Search for the cell housing the specified text and yield its [x, y] center coordinate. 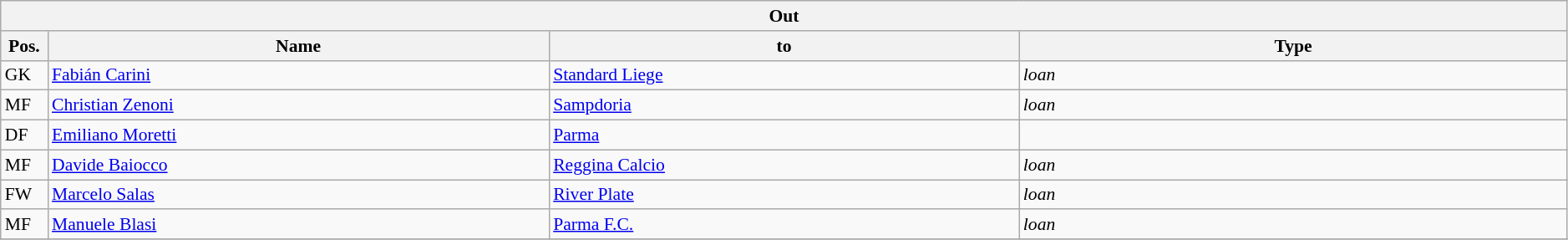
Pos. [24, 46]
Reggina Calcio [784, 165]
GK [24, 75]
Type [1293, 46]
Parma F.C. [784, 225]
DF [24, 135]
Name [298, 46]
to [784, 46]
FW [24, 195]
Standard Liege [784, 75]
Davide Baiocco [298, 165]
Emiliano Moretti [298, 135]
Sampdoria [784, 105]
River Plate [784, 195]
Out [784, 16]
Parma [784, 135]
Marcelo Salas [298, 195]
Christian Zenoni [298, 105]
Manuele Blasi [298, 225]
Fabián Carini [298, 75]
